Determine the (X, Y) coordinate at the center of the cell enclosing the given text.  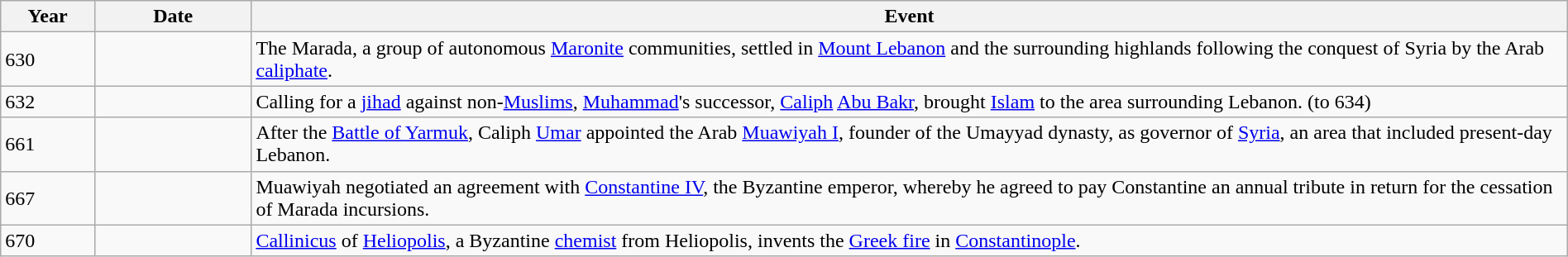
Date (172, 17)
630 (48, 59)
Calling for a jihad against non-Muslims, Muhammad's successor, Caliph Abu Bakr, brought Islam to the area surrounding Lebanon. (to 634) (910, 102)
661 (48, 144)
Event (910, 17)
Callinicus of Heliopolis, a Byzantine chemist from Heliopolis, invents the Greek fire in Constantinople. (910, 240)
667 (48, 198)
670 (48, 240)
Year (48, 17)
632 (48, 102)
